Find where the given text appears and provide that cell's center as [x, y] coordinate. 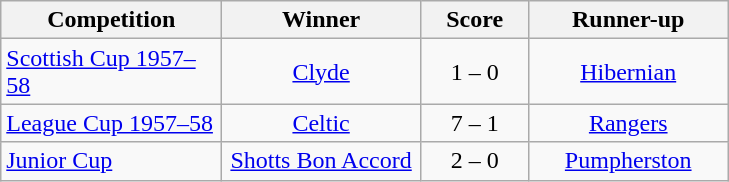
Hibernian [628, 72]
Scottish Cup 1957–58 [112, 72]
League Cup 1957–58 [112, 123]
1 – 0 [474, 72]
Competition [112, 20]
Shotts Bon Accord [322, 161]
Celtic [322, 123]
Score [474, 20]
Runner-up [628, 20]
Pumpherston [628, 161]
Winner [322, 20]
2 – 0 [474, 161]
Junior Cup [112, 161]
Clyde [322, 72]
Rangers [628, 123]
7 – 1 [474, 123]
